Find where the given text appears and provide that cell's center as (x, y) coordinate. 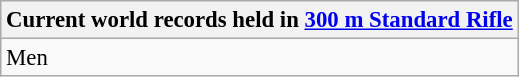
Current world records held in 300 m Standard Rifle (260, 20)
Men (260, 58)
